Return [x, y] of the center of cell containing provided text 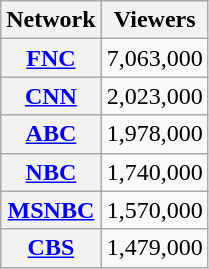
NBC [51, 172]
2,023,000 [154, 96]
MSNBC [51, 210]
Viewers [154, 20]
FNC [51, 58]
Network [51, 20]
ABC [51, 134]
1,740,000 [154, 172]
1,479,000 [154, 248]
1,570,000 [154, 210]
7,063,000 [154, 58]
1,978,000 [154, 134]
CBS [51, 248]
CNN [51, 96]
